Detect which cell encompasses the target text, then output its (X, Y) center coordinate. 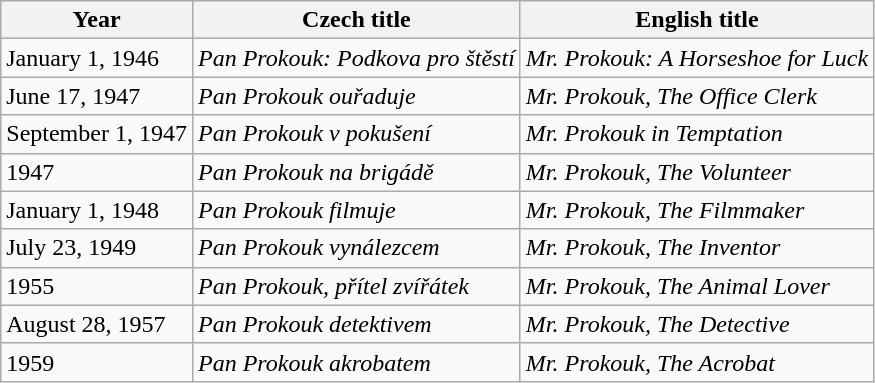
January 1, 1946 (97, 58)
Mr. Prokouk, The Filmmaker (696, 210)
January 1, 1948 (97, 210)
Pan Prokouk, přítel zvířátek (356, 286)
Mr. Prokouk, The Detective (696, 324)
Year (97, 20)
Mr. Prokouk in Temptation (696, 134)
Pan Prokouk akrobatem (356, 362)
August 28, 1957 (97, 324)
Mr. Prokouk, The Animal Lover (696, 286)
Mr. Prokouk, The Inventor (696, 248)
September 1, 1947 (97, 134)
July 23, 1949 (97, 248)
Mr. Prokouk, The Volunteer (696, 172)
Pan Prokouk na brigádě (356, 172)
1955 (97, 286)
Czech title (356, 20)
June 17, 1947 (97, 96)
1947 (97, 172)
Pan Prokouk: Podkova pro štěstí (356, 58)
Pan Prokouk detektivem (356, 324)
English title (696, 20)
Pan Prokouk vynálezcem (356, 248)
Pan Prokouk filmuje (356, 210)
Mr. Prokouk, The Office Clerk (696, 96)
Pan Prokouk v pokušení (356, 134)
Mr. Prokouk, The Acrobat (696, 362)
1959 (97, 362)
Pan Prokouk ouřaduje (356, 96)
Mr. Prokouk: A Horseshoe for Luck (696, 58)
